Return the (x, y) coordinate for the center point of the cell that contains the specified text.  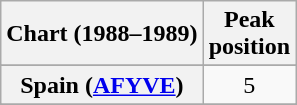
Spain (AFYVE) (102, 85)
5 (249, 85)
Peakposition (249, 34)
Chart (1988–1989) (102, 34)
